Identify which cell holds the provided text, then report its (x, y) central coordinate. 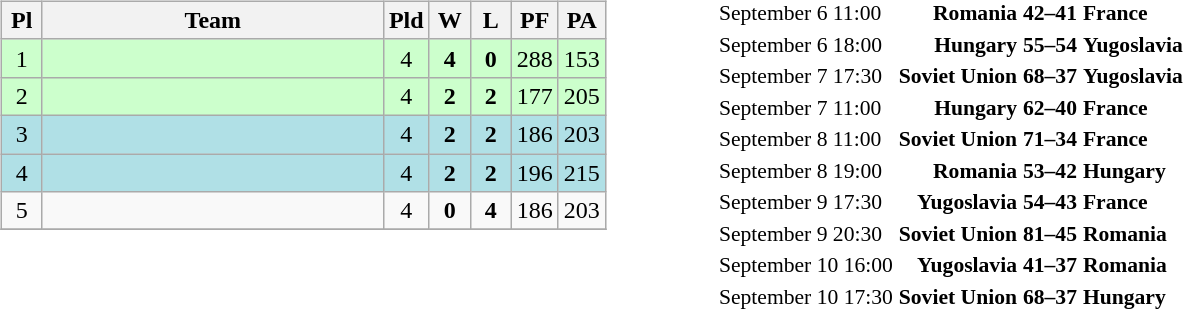
L (490, 20)
81–45 (1050, 233)
54–43 (1050, 201)
62–40 (1050, 107)
55–54 (1050, 44)
September 8 19:00 (806, 170)
288 (534, 58)
153 (582, 58)
September 7 11:00 (806, 107)
Team (212, 20)
PA (582, 20)
177 (534, 96)
September 9 17:30 (806, 201)
68–37 (1050, 75)
September 8 11:00 (806, 138)
Romania (958, 170)
71–34 (1050, 138)
Pld (406, 20)
196 (534, 173)
September 10 16:00 (806, 264)
53–42 (1050, 170)
Pl (22, 20)
1 (22, 58)
September 7 17:30 (806, 75)
W (450, 20)
41–37 (1050, 264)
PF (534, 20)
215 (582, 173)
205 (582, 96)
September 9 20:30 (806, 233)
3 (22, 134)
5 (22, 211)
September 6 18:00 (806, 44)
